Capture the cell that displays the provided text and extract its [x, y] central coordinate. 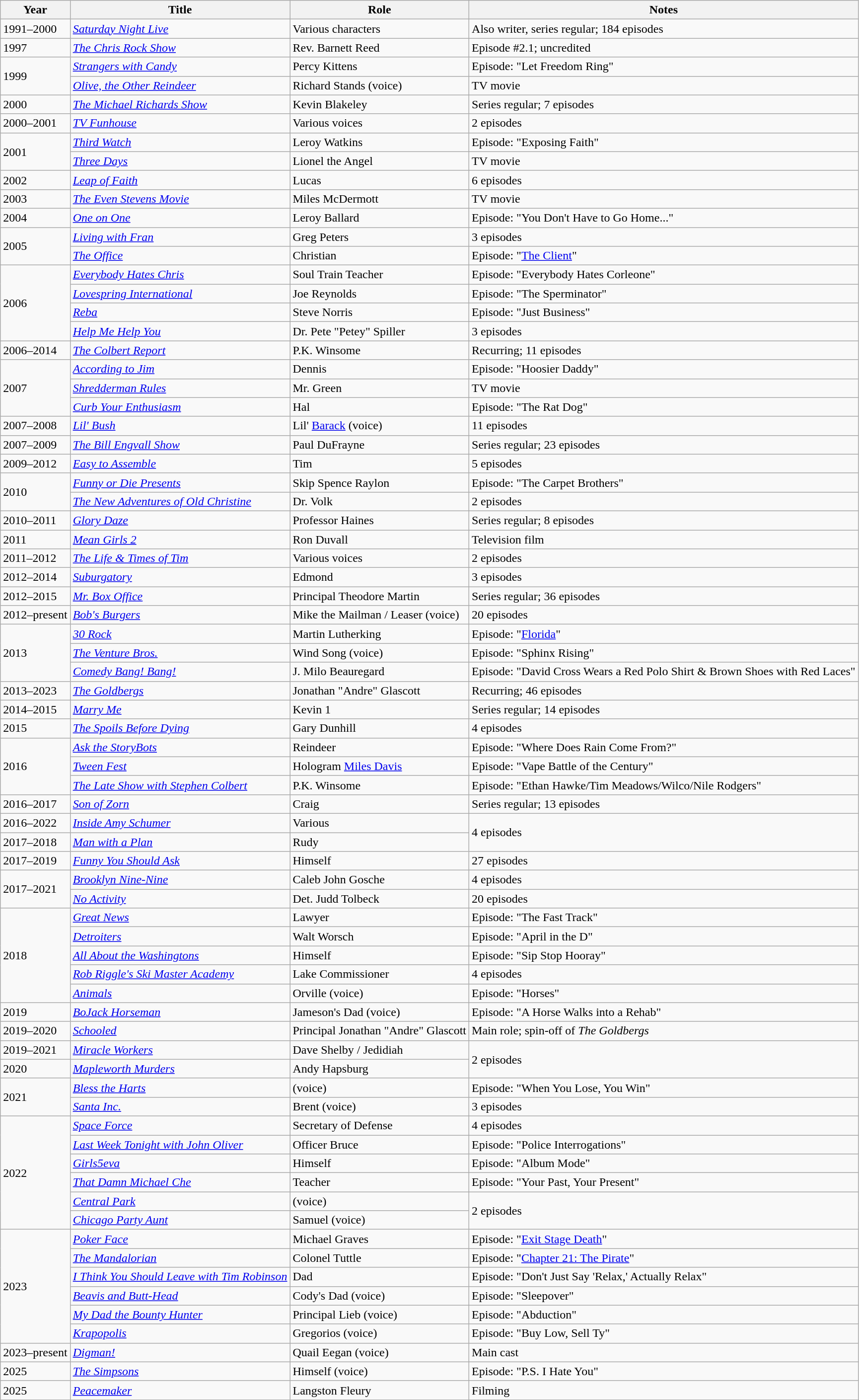
Walt Worsch [379, 936]
Comedy Bang! Bang! [180, 672]
2004 [35, 218]
Series regular; 8 episodes [664, 520]
2012–2015 [35, 596]
Great News [180, 918]
2006 [35, 303]
2003 [35, 199]
Three Days [180, 161]
2013–2023 [35, 691]
Rev. Barnett Reed [379, 48]
Hal [379, 407]
Episode: "Vape Battle of the Century" [664, 766]
2018 [35, 955]
Third Watch [180, 142]
J. Milo Beauregard [379, 672]
Soul Train Teacher [379, 275]
Recurring; 46 episodes [664, 691]
Miles McDermott [379, 199]
2017–2018 [35, 842]
Joe Reynolds [379, 294]
Martin Lutherking [379, 634]
1997 [35, 48]
1999 [35, 76]
Episode: "You Don't Have to Go Home..." [664, 218]
Peacemaker [180, 1390]
Marry Me [180, 709]
Episode: "When You Lose, You Win" [664, 1088]
Animals [180, 993]
Himself (voice) [379, 1371]
Episode: "The Carpet Brothers" [664, 482]
The New Adventures of Old Christine [180, 501]
Episode: "April in the D" [664, 936]
2012–present [35, 615]
BoJack Horseman [180, 1012]
Central Park [180, 1201]
Wind Song (voice) [379, 653]
Curb Your Enthusiasm [180, 407]
2002 [35, 180]
Episode: "Police Interrogations" [664, 1144]
Year [35, 10]
Shredderman Rules [180, 388]
The Late Show with Stephen Colbert [180, 785]
Episode: "The Client" [664, 256]
Beavis and Butt-Head [180, 1296]
Jameson's Dad (voice) [379, 1012]
2017–2019 [35, 861]
2021 [35, 1097]
Recurring; 11 episodes [664, 350]
1991–2000 [35, 29]
Episode: "Just Business" [664, 312]
2009–2012 [35, 464]
Suburgatory [180, 577]
2000–2001 [35, 123]
2010 [35, 492]
Mike the Mailman / Leaser (voice) [379, 615]
Brooklyn Nine-Nine [180, 880]
Episode: "Florida" [664, 634]
Quail Eegan (voice) [379, 1352]
Hologram Miles Davis [379, 766]
Digman! [180, 1352]
Greg Peters [379, 237]
That Damn Michael Che [180, 1182]
Reba [180, 312]
27 episodes [664, 861]
Dave Shelby / Jedidiah [379, 1050]
Episode: "Album Mode" [664, 1164]
Steve Norris [379, 312]
Series regular; 36 episodes [664, 596]
Teacher [379, 1182]
Kevin Blakeley [379, 104]
Episode: "Your Past, Your Present" [664, 1182]
Krapopolis [180, 1333]
Samuel (voice) [379, 1220]
Lil' Barack (voice) [379, 426]
Chicago Party Aunt [180, 1220]
Leroy Ballard [379, 218]
Richard Stands (voice) [379, 85]
Ron Duvall [379, 539]
6 episodes [664, 180]
According to Jim [180, 369]
Episode: "Let Freedom Ring" [664, 67]
2022 [35, 1172]
Mr. Box Office [180, 596]
Tim [379, 464]
TV Funhouse [180, 123]
Rudy [379, 842]
Episode: "Sphinx Rising" [664, 653]
Series regular; 13 episodes [664, 804]
2010–2011 [35, 520]
2019–2021 [35, 1050]
Skip Spence Raylon [379, 482]
Man with a Plan [180, 842]
Ask the StoryBots [180, 747]
Living with Fran [180, 237]
Mapleworth Murders [180, 1069]
Various [379, 823]
Kevin 1 [379, 709]
Episode: "Chapter 21: The Pirate" [664, 1258]
2014–2015 [35, 709]
Episode: "David Cross Wears a Red Polo Shirt & Brown Shoes with Red Laces" [664, 672]
The Life & Times of Tim [180, 558]
2007 [35, 388]
Son of Zorn [180, 804]
Michael Graves [379, 1239]
2012–2014 [35, 577]
2020 [35, 1069]
2023–present [35, 1352]
Series regular; 23 episodes [664, 445]
Gregorios (voice) [379, 1333]
Dennis [379, 369]
Principal Lieb (voice) [379, 1315]
2015 [35, 728]
30 Rock [180, 634]
Main role; spin-off of The Goldbergs [664, 1031]
Episode: "Ethan Hawke/Tim Meadows/Wilco/Nile Rodgers" [664, 785]
The Even Stevens Movie [180, 199]
Episode: "Don't Just Say 'Relax,' Actually Relax" [664, 1277]
2013 [35, 653]
Rob Riggle's Ski Master Academy [180, 974]
2019–2020 [35, 1031]
2007–2009 [35, 445]
2000 [35, 104]
5 episodes [664, 464]
Episode: "Horses" [664, 993]
Saturday Night Live [180, 29]
Lawyer [379, 918]
2017–2021 [35, 889]
The Goldbergs [180, 691]
Professor Haines [379, 520]
Episode: "The Rat Dog" [664, 407]
Episode: "Abduction" [664, 1315]
Episode: "P.S. I Hate You" [664, 1371]
Percy Kittens [379, 67]
2011 [35, 539]
Episode: "Buy Low, Sell Ty" [664, 1333]
Bless the Harts [180, 1088]
2007–2008 [35, 426]
All About the Washingtons [180, 955]
Mean Girls 2 [180, 539]
Episode: "A Horse Walks into a Rehab" [664, 1012]
The Chris Rock Show [180, 48]
2016–2017 [35, 804]
Craig [379, 804]
Orville (voice) [379, 993]
Lake Commissioner [379, 974]
Reindeer [379, 747]
Tween Fest [180, 766]
Everybody Hates Chris [180, 275]
Various characters [379, 29]
Leroy Watkins [379, 142]
Olive, the Other Reindeer [180, 85]
Funny You Should Ask [180, 861]
The Spoils Before Dying [180, 728]
Secretary of Defense [379, 1125]
Main cast [664, 1352]
The Colbert Report [180, 350]
Detroiters [180, 936]
Lil' Bush [180, 426]
I Think You Should Leave with Tim Robinson [180, 1277]
2016 [35, 766]
Lucas [379, 180]
Episode: "The Fast Track" [664, 918]
Langston Fleury [379, 1390]
Episode: "Sleepover" [664, 1296]
Strangers with Candy [180, 67]
Santa Inc. [180, 1106]
Episode: "Hoosier Daddy" [664, 369]
Edmond [379, 577]
Filming [664, 1390]
Officer Bruce [379, 1144]
Episode: "Everybody Hates Corleone" [664, 275]
2019 [35, 1012]
Girls5eva [180, 1164]
2023 [35, 1286]
Title [180, 10]
Help Me Help You [180, 331]
Mr. Green [379, 388]
Bob's Burgers [180, 615]
Episode: "Exit Stage Death" [664, 1239]
Jonathan "Andre" Glascott [379, 691]
Poker Face [180, 1239]
Miracle Workers [180, 1050]
Cody's Dad (voice) [379, 1296]
Episode #2.1; uncredited [664, 48]
Series regular; 7 episodes [664, 104]
2011–2012 [35, 558]
Gary Dunhill [379, 728]
Episode: "Sip Stop Hooray" [664, 955]
2005 [35, 246]
Funny or Die Presents [180, 482]
Glory Daze [180, 520]
Andy Hapsburg [379, 1069]
Paul DuFrayne [379, 445]
Dad [379, 1277]
Leap of Faith [180, 180]
Role [379, 10]
Space Force [180, 1125]
Episode: "The Sperminator" [664, 294]
Colonel Tuttle [379, 1258]
Inside Amy Schumer [180, 823]
Principal Theodore Martin [379, 596]
Principal Jonathan "Andre" Glascott [379, 1031]
The Office [180, 256]
Easy to Assemble [180, 464]
Lionel the Angel [379, 161]
Schooled [180, 1031]
Dr. Pete "Petey" Spiller [379, 331]
The Venture Bros. [180, 653]
My Dad the Bounty Hunter [180, 1315]
The Bill Engvall Show [180, 445]
The Michael Richards Show [180, 104]
2001 [35, 152]
No Activity [180, 899]
The Simpsons [180, 1371]
2016–2022 [35, 823]
One on One [180, 218]
Christian [379, 256]
The Mandalorian [180, 1258]
2006–2014 [35, 350]
11 episodes [664, 426]
Brent (voice) [379, 1106]
Lovespring International [180, 294]
Caleb John Gosche [379, 880]
Det. Judd Tolbeck [379, 899]
Episode: "Where Does Rain Come From?" [664, 747]
Dr. Volk [379, 501]
Episode: "Exposing Faith" [664, 142]
Also writer, series regular; 184 episodes [664, 29]
Series regular; 14 episodes [664, 709]
Television film [664, 539]
Notes [664, 10]
Last Week Tonight with John Oliver [180, 1144]
